Capture the cell that displays the provided text and extract its (X, Y) central coordinate. 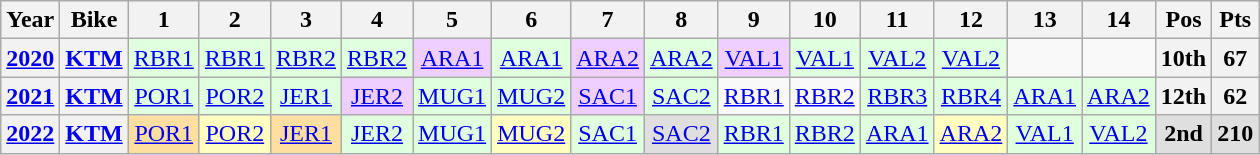
RBR4 (971, 96)
2020 (30, 58)
5 (452, 20)
4 (376, 20)
12 (971, 20)
6 (532, 20)
10 (824, 20)
13 (1045, 20)
Pts (1236, 20)
8 (681, 20)
RBR3 (897, 96)
9 (754, 20)
2nd (1183, 134)
12th (1183, 96)
1 (164, 20)
2022 (30, 134)
11 (897, 20)
3 (306, 20)
7 (608, 20)
210 (1236, 134)
14 (1119, 20)
2021 (30, 96)
2 (234, 20)
62 (1236, 96)
Year (30, 20)
67 (1236, 58)
10th (1183, 58)
Bike (94, 20)
Pos (1183, 20)
